For the text-containing cell, return its midpoint in [x, y] coordinate format. 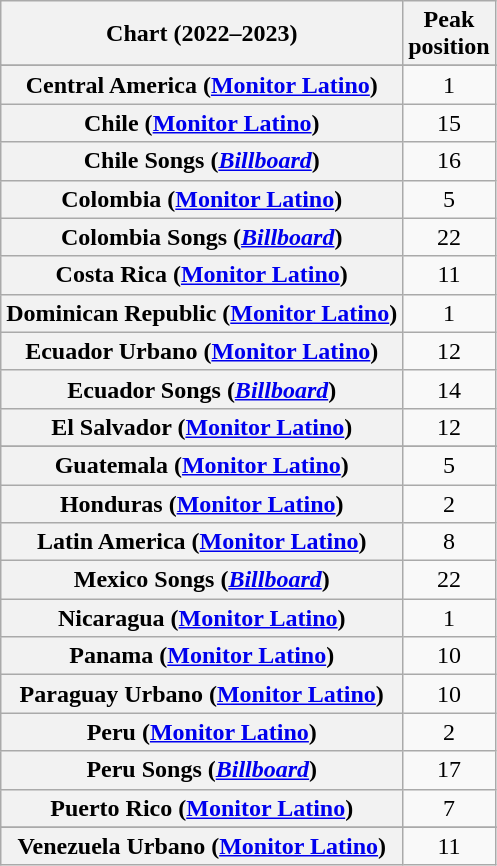
Honduras (Monitor Latino) [202, 503]
Puerto Rico (Monitor Latino) [202, 808]
17 [449, 770]
Chile (Monitor Latino) [202, 123]
Peru Songs (Billboard) [202, 770]
Colombia (Monitor Latino) [202, 199]
Costa Rica (Monitor Latino) [202, 275]
Peru (Monitor Latino) [202, 732]
Dominican Republic (Monitor Latino) [202, 313]
15 [449, 123]
Chart (2022–2023) [202, 34]
Panama (Monitor Latino) [202, 656]
Chile Songs (Billboard) [202, 161]
7 [449, 808]
Latin America (Monitor Latino) [202, 542]
Nicaragua (Monitor Latino) [202, 618]
Ecuador Songs (Billboard) [202, 389]
Ecuador Urbano (Monitor Latino) [202, 351]
Mexico Songs (Billboard) [202, 580]
14 [449, 389]
Central America (Monitor Latino) [202, 85]
Peakposition [449, 34]
Guatemala (Monitor Latino) [202, 465]
Paraguay Urbano (Monitor Latino) [202, 694]
El Salvador (Monitor Latino) [202, 427]
Venezuela Urbano (Monitor Latino) [202, 846]
Colombia Songs (Billboard) [202, 237]
16 [449, 161]
8 [449, 542]
